Identify which cell holds the provided text, then report its [x, y] central coordinate. 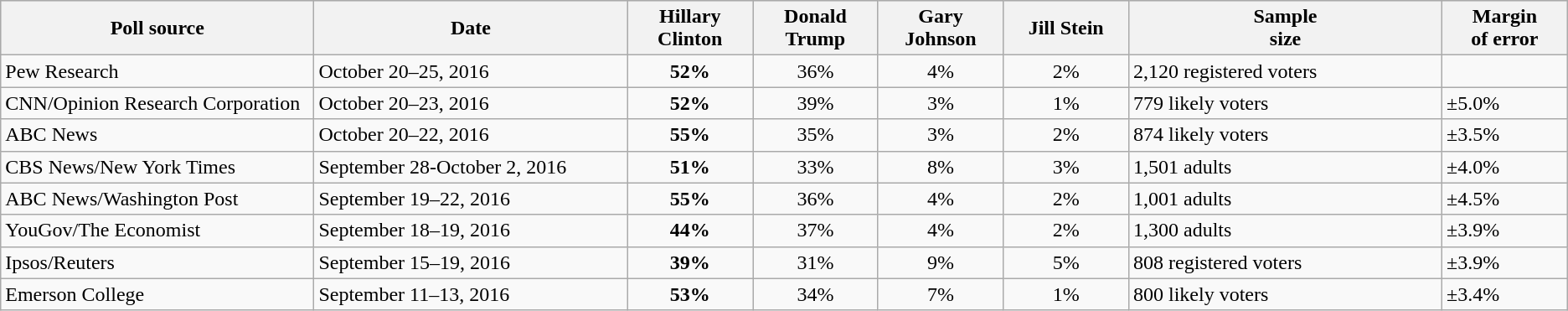
CBS News/New York Times [157, 167]
Hillary Clinton [690, 29]
September 28-October 2, 2016 [471, 167]
51% [690, 167]
800 likely voters [1285, 294]
±5.0% [1505, 103]
31% [816, 262]
October 20–23, 2016 [471, 103]
779 likely voters [1285, 103]
8% [941, 167]
±3.4% [1505, 294]
Pew Research [157, 71]
874 likely voters [1285, 135]
±4.0% [1505, 167]
7% [941, 294]
34% [816, 294]
YouGov/The Economist [157, 231]
Ipsos/Reuters [157, 262]
Emerson College [157, 294]
September 18–19, 2016 [471, 231]
44% [690, 231]
Samplesize [1285, 29]
±3.5% [1505, 135]
Marginof error [1505, 29]
ABC News/Washington Post [157, 199]
October 20–25, 2016 [471, 71]
53% [690, 294]
CNN/Opinion Research Corporation [157, 103]
October 20–22, 2016 [471, 135]
September 11–13, 2016 [471, 294]
2,120 registered voters [1285, 71]
Jill Stein [1066, 29]
37% [816, 231]
1,300 adults [1285, 231]
ABC News [157, 135]
9% [941, 262]
Date [471, 29]
September 19–22, 2016 [471, 199]
33% [816, 167]
1,501 adults [1285, 167]
Poll source [157, 29]
5% [1066, 262]
September 15–19, 2016 [471, 262]
1,001 adults [1285, 199]
808 registered voters [1285, 262]
±4.5% [1505, 199]
Gary Johnson [941, 29]
35% [816, 135]
Donald Trump [816, 29]
